Find where the given text appears and provide that cell's center as [X, Y] coordinate. 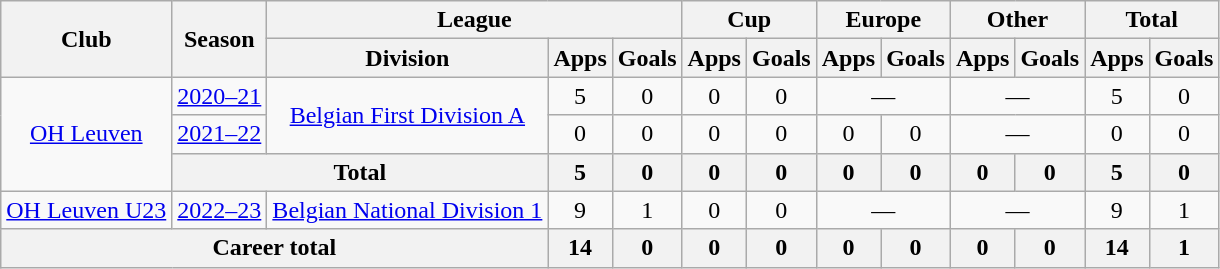
League [474, 20]
Cup [749, 20]
Other [1017, 20]
Season [220, 39]
Career total [274, 248]
2022–23 [220, 210]
OH Leuven U23 [86, 210]
Division [408, 58]
OH Leuven [86, 134]
Club [86, 39]
2021–22 [220, 134]
Belgian First Division A [408, 115]
2020–21 [220, 96]
Europe [883, 20]
Belgian National Division 1 [408, 210]
